Determine the [X, Y] coordinate at the center of the cell enclosing the given text.  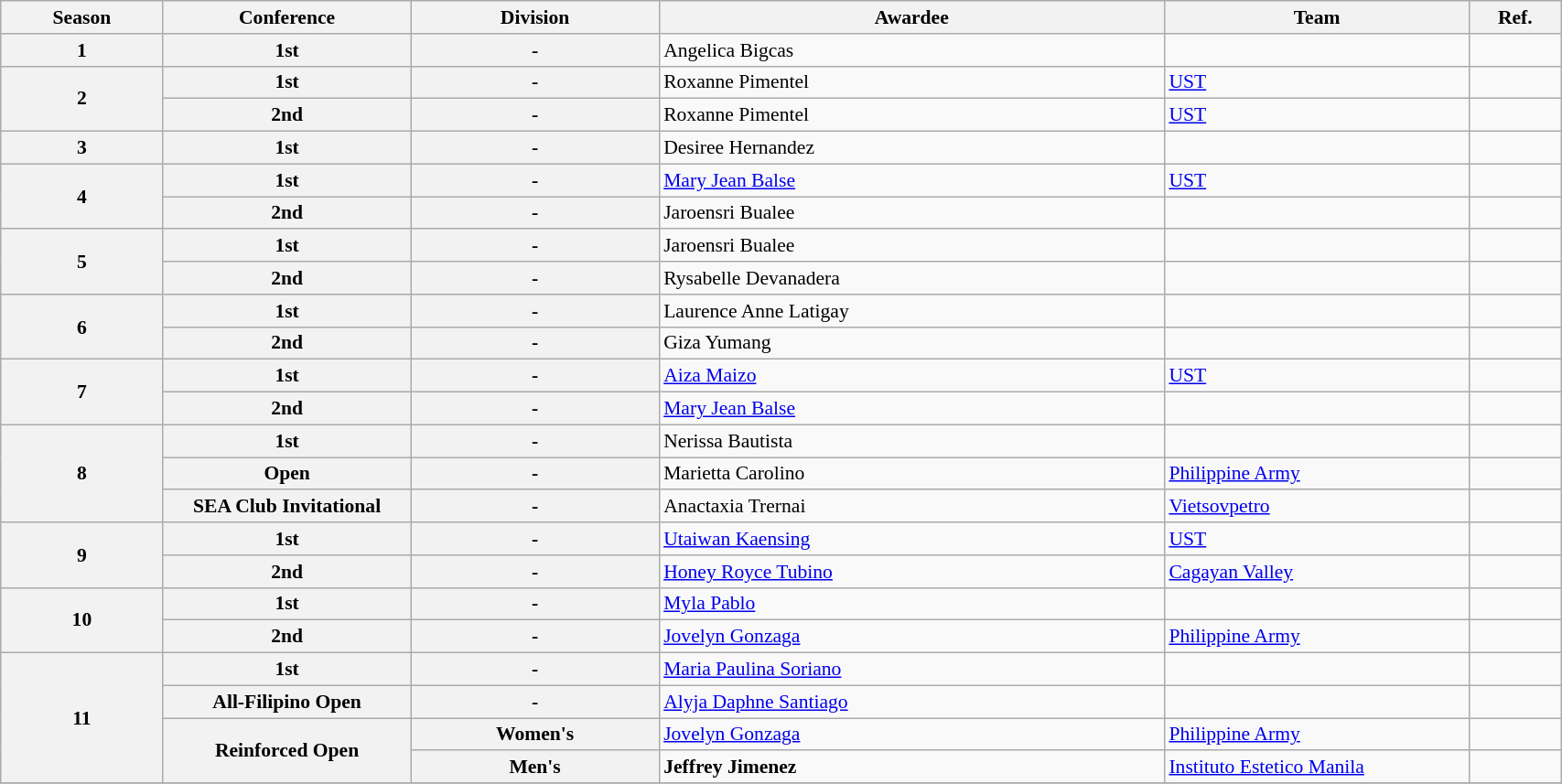
Marietta Carolino [911, 474]
Rysabelle Devanadera [911, 278]
Vietsovpetro [1317, 507]
Utaiwan Kaensing [911, 539]
Season [82, 17]
1 [82, 50]
Maria Paulina Soriano [911, 670]
Myla Pablo [911, 604]
Honey Royce Tubino [911, 572]
Instituto Estetico Manila [1317, 768]
4 [82, 196]
Desiree Hernandez [911, 148]
9 [82, 554]
Anactaxia Trernai [911, 507]
Jeffrey Jimenez [911, 768]
2 [82, 99]
Women's [534, 735]
Team [1317, 17]
7 [82, 392]
Awardee [911, 17]
Cagayan Valley [1317, 572]
Laurence Anne Latigay [911, 311]
Reinforced Open [287, 750]
5 [82, 262]
SEA Club Invitational [287, 507]
10 [82, 620]
Men's [534, 768]
Angelica Bigcas [911, 50]
Nerissa Bautista [911, 441]
6 [82, 328]
8 [82, 474]
11 [82, 718]
Giza Yumang [911, 343]
All-Filipino Open [287, 702]
3 [82, 148]
Alyja Daphne Santiago [911, 702]
Open [287, 474]
Ref. [1515, 17]
Division [534, 17]
Conference [287, 17]
Aiza Maizo [911, 376]
